Scan for the cell matching the given text and deliver its (x, y) coordinate at center. 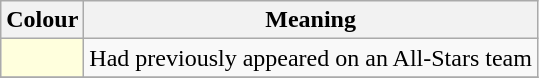
Meaning (311, 20)
Had previously appeared on an All-Stars team (311, 58)
Colour (42, 20)
